Scan for the cell matching the given text and deliver its [X, Y] coordinate at center. 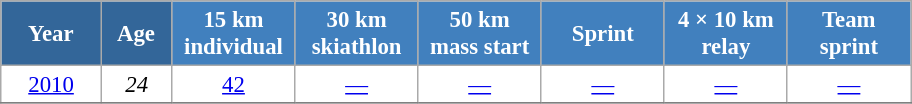
Year [52, 34]
Age [136, 34]
Team sprint [848, 34]
50 km mass start [480, 34]
30 km skiathlon [356, 34]
15 km individual [234, 34]
2010 [52, 85]
4 × 10 km relay [726, 34]
Sprint [602, 34]
42 [234, 85]
24 [136, 85]
